For the text-containing cell, return its midpoint in [X, Y] coordinate format. 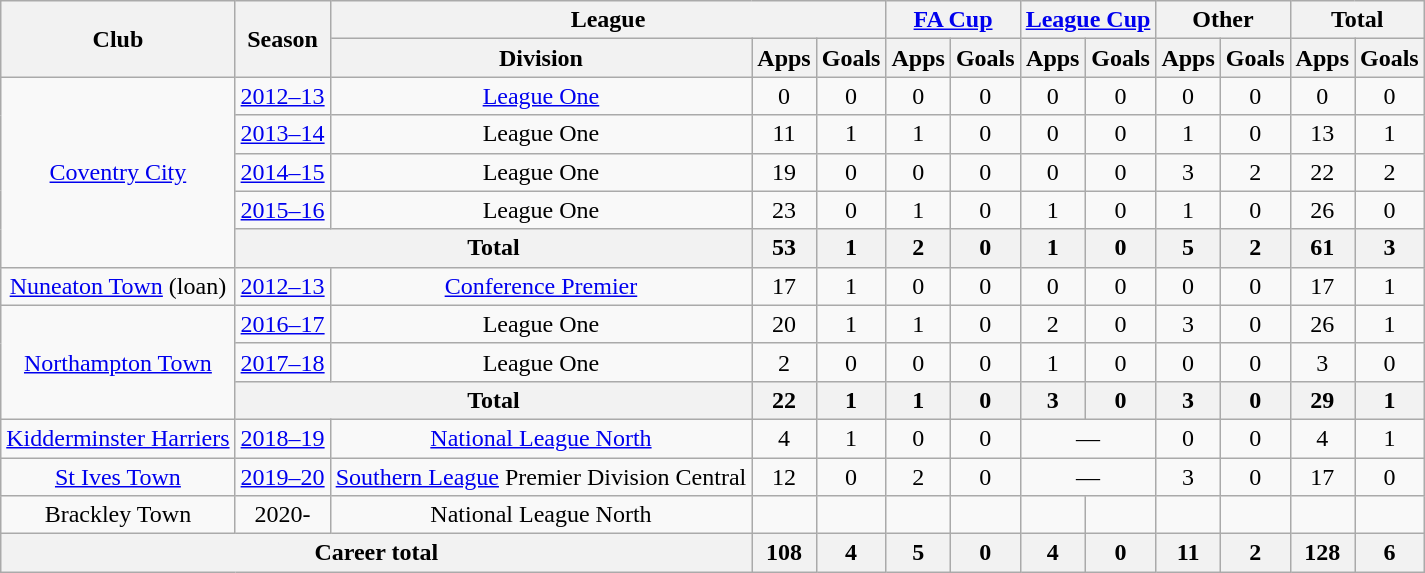
2018–19 [282, 438]
53 [784, 248]
2015–16 [282, 210]
Nuneaton Town (loan) [118, 286]
6 [1389, 553]
FA Cup [953, 20]
13 [1322, 134]
Northampton Town [118, 362]
Other [1223, 20]
2013–14 [282, 134]
Career total [376, 553]
Coventry City [118, 172]
23 [784, 210]
2014–15 [282, 172]
20 [784, 324]
29 [1322, 400]
Brackley Town [118, 515]
Club [118, 39]
St Ives Town [118, 477]
Division [541, 58]
12 [784, 477]
61 [1322, 248]
19 [784, 172]
Kidderminster Harriers [118, 438]
108 [784, 553]
2016–17 [282, 324]
128 [1322, 553]
Southern League Premier Division Central [541, 477]
2020- [282, 515]
Conference Premier [541, 286]
League [608, 20]
2019–20 [282, 477]
League Cup [1088, 20]
Season [282, 39]
2017–18 [282, 362]
